Find where the given text appears and provide that cell's center as (x, y) coordinate. 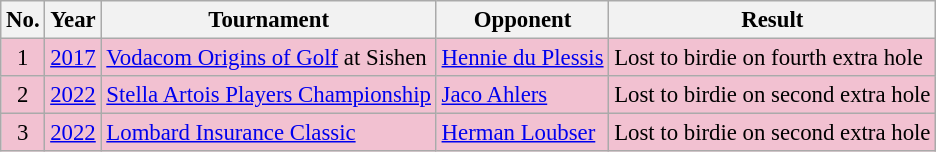
Opponent (522, 20)
Year (73, 20)
No. (23, 20)
Result (772, 20)
2 (23, 95)
Jaco Ahlers (522, 95)
Stella Artois Players Championship (268, 95)
Vodacom Origins of Golf at Sishen (268, 58)
3 (23, 133)
Lost to birdie on fourth extra hole (772, 58)
2017 (73, 58)
Herman Loubser (522, 133)
Hennie du Plessis (522, 58)
Lombard Insurance Classic (268, 133)
1 (23, 58)
Tournament (268, 20)
